Output the [x, y] coordinate of the center of the cell containing the given text.  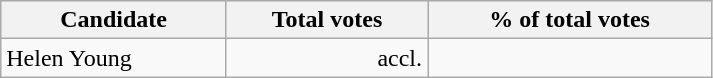
Candidate [114, 20]
accl. [326, 58]
Total votes [326, 20]
% of total votes [570, 20]
Helen Young [114, 58]
